Locate the cell with the specified text and output its [X, Y] center coordinate. 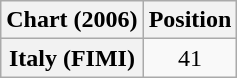
Position [190, 20]
Chart (2006) [72, 20]
Italy (FIMI) [72, 58]
41 [190, 58]
